For the text-containing cell, return its midpoint in (x, y) coordinate format. 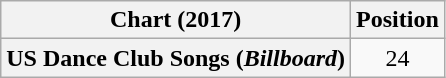
24 (398, 58)
US Dance Club Songs (Billboard) (176, 58)
Chart (2017) (176, 20)
Position (398, 20)
